Output the [x, y] coordinate of the center of the cell containing the given text.  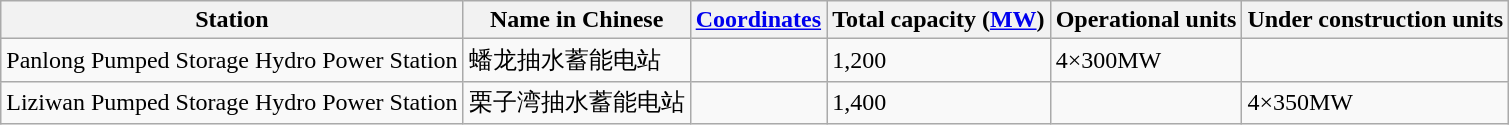
4×350MW [1376, 102]
栗子湾抽水蓄能电站 [576, 102]
Panlong Pumped Storage Hydro Power Station [232, 60]
1,200 [939, 60]
4×300MW [1146, 60]
Total capacity (MW) [939, 20]
Operational units [1146, 20]
Station [232, 20]
Liziwan Pumped Storage Hydro Power Station [232, 102]
Under construction units [1376, 20]
1,400 [939, 102]
蟠龙抽水蓄能电站 [576, 60]
Coordinates [758, 20]
Name in Chinese [576, 20]
